Search for the cell housing the specified text and yield its [x, y] center coordinate. 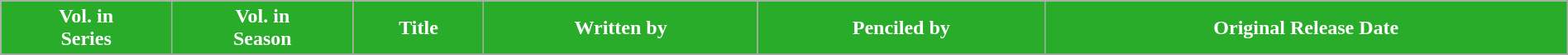
Original Release Date [1306, 28]
Penciled by [901, 28]
Vol. inSeries [86, 28]
Title [418, 28]
Written by [620, 28]
Vol. inSeason [262, 28]
